Identify which cell holds the provided text, then report its (X, Y) central coordinate. 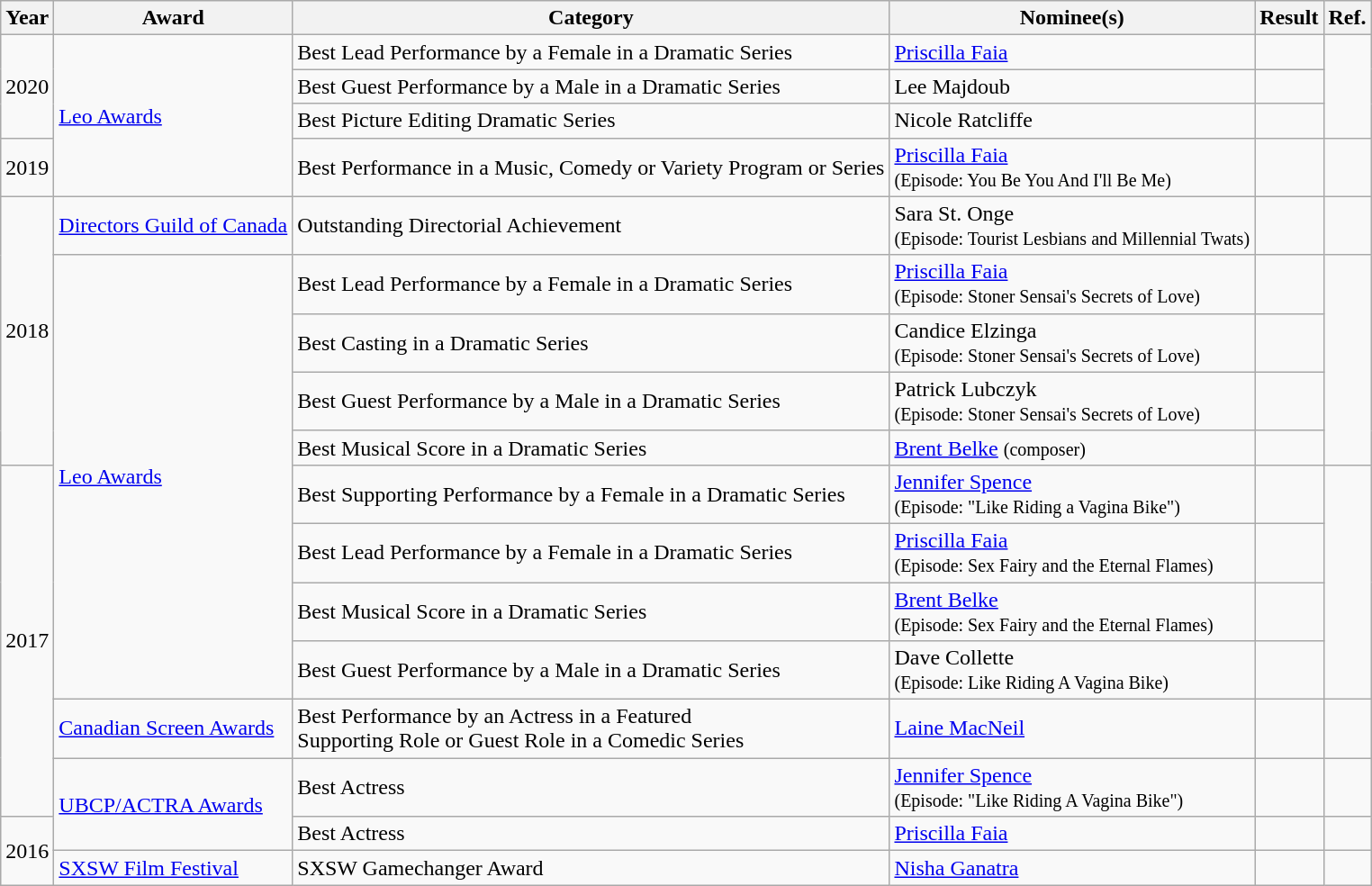
2016 (27, 851)
SXSW Gamechanger Award (591, 868)
Nicole Ratcliffe (1072, 121)
Dave Collette(Episode: Like Riding A Vagina Bike) (1072, 670)
Brent Belke(Episode: Sex Fairy and the Eternal Flames) (1072, 610)
Best Picture Editing Dramatic Series (591, 121)
2020 (27, 86)
UBCP/ACTRA Awards (173, 805)
Best Supporting Performance by a Female in a Dramatic Series (591, 493)
Candice Elzinga(Episode: Stoner Sensai's Secrets of Love) (1072, 342)
Ref. (1347, 18)
Patrick Lubczyk(Episode: Stoner Sensai's Secrets of Love) (1072, 402)
Priscilla Faia(Episode: You Be You And I'll Be Me) (1072, 167)
Best Performance in a Music, Comedy or Variety Program or Series (591, 167)
Canadian Screen Awards (173, 729)
Laine MacNeil (1072, 729)
2018 (27, 330)
Sara St. Onge(Episode: Tourist Lesbians and Millennial Twats) (1072, 225)
Lee Majdoub (1072, 86)
Nominee(s) (1072, 18)
SXSW Film Festival (173, 868)
Priscilla Faia(Episode: Sex Fairy and the Eternal Flames) (1072, 553)
2017 (27, 640)
Category (591, 18)
Best Performance by an Actress in a FeaturedSupporting Role or Guest Role in a Comedic Series (591, 729)
Award (173, 18)
2019 (27, 167)
Brent Belke (composer) (1072, 448)
Jennifer Spence(Episode: "Like Riding a Vagina Bike") (1072, 493)
Outstanding Directorial Achievement (591, 225)
Best Casting in a Dramatic Series (591, 342)
Priscilla Faia(Episode: Stoner Sensai's Secrets of Love) (1072, 285)
Nisha Ganatra (1072, 868)
Year (27, 18)
Result (1289, 18)
Directors Guild of Canada (173, 225)
Jennifer Spence(Episode: "Like Riding A Vagina Bike") (1072, 787)
